Provide the (X, Y) coordinate of the cell's center where the given text is located.  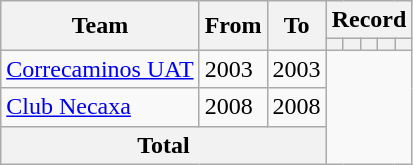
Club Necaxa (100, 107)
To (296, 26)
Correcaminos UAT (100, 69)
Team (100, 26)
Total (164, 145)
Record (369, 20)
From (233, 26)
